Provide the (x, y) coordinate of the cell's center where the given text is located.  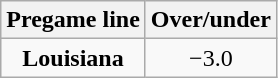
Pregame line (74, 20)
Louisiana (74, 58)
Over/under (210, 20)
−3.0 (210, 58)
